Capture the cell that displays the provided text and extract its [X, Y] central coordinate. 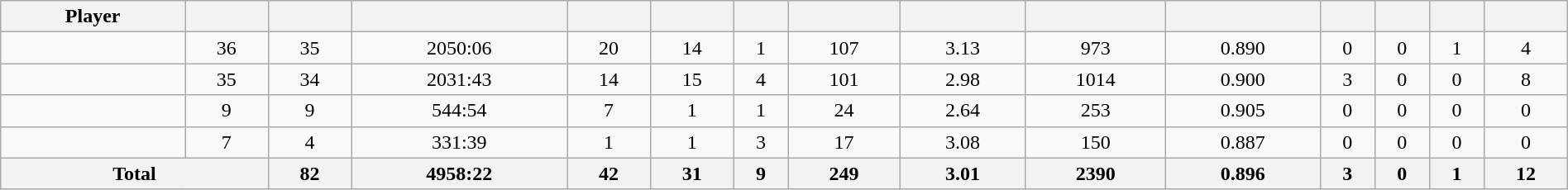
42 [609, 173]
2.98 [963, 79]
0.890 [1244, 48]
12 [1527, 173]
249 [844, 173]
Total [134, 173]
3.08 [963, 142]
8 [1527, 79]
107 [844, 48]
0.900 [1244, 79]
2050:06 [460, 48]
0.896 [1244, 173]
253 [1095, 111]
2390 [1095, 173]
0.887 [1244, 142]
2.64 [963, 111]
36 [227, 48]
101 [844, 79]
331:39 [460, 142]
973 [1095, 48]
3.13 [963, 48]
2031:43 [460, 79]
150 [1095, 142]
0.905 [1244, 111]
24 [844, 111]
34 [309, 79]
17 [844, 142]
82 [309, 173]
3.01 [963, 173]
15 [691, 79]
31 [691, 173]
20 [609, 48]
1014 [1095, 79]
Player [93, 17]
544:54 [460, 111]
4958:22 [460, 173]
